Pinpoint the cell where the given text exists, returning its [x, y] midpoint coordinate. 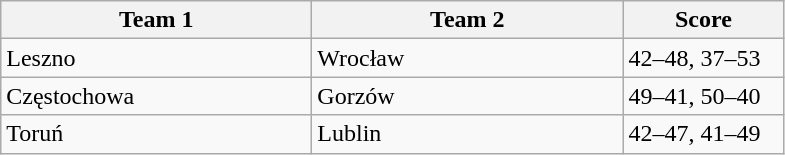
42–48, 37–53 [704, 58]
Częstochowa [156, 96]
Wrocław [468, 58]
Leszno [156, 58]
Team 2 [468, 20]
Lublin [468, 134]
Score [704, 20]
Gorzów [468, 96]
Toruń [156, 134]
49–41, 50–40 [704, 96]
42–47, 41–49 [704, 134]
Team 1 [156, 20]
